For the text-containing cell, return its midpoint in [X, Y] coordinate format. 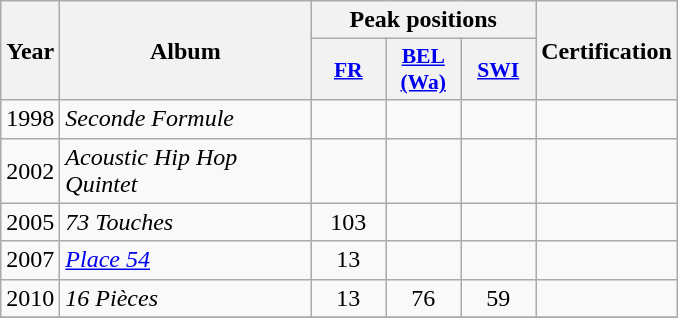
Seconde Formule [186, 119]
Year [30, 50]
BEL (Wa) [424, 70]
16 Pièces [186, 298]
2005 [30, 222]
2002 [30, 170]
Acoustic Hip Hop Quintet [186, 170]
Peak positions [424, 20]
2007 [30, 260]
Place 54 [186, 260]
2010 [30, 298]
59 [498, 298]
76 [424, 298]
103 [348, 222]
FR [348, 70]
SWI [498, 70]
Album [186, 50]
73 Touches [186, 222]
Certification [607, 50]
1998 [30, 119]
